Determine the (X, Y) coordinate at the center of the cell enclosing the given text.  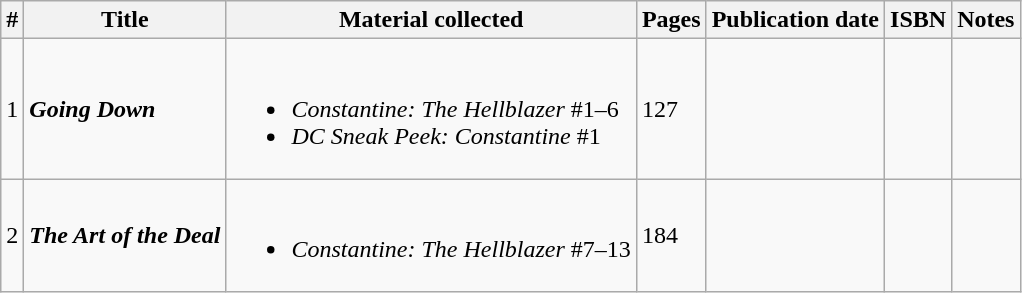
127 (671, 109)
Material collected (431, 20)
Constantine: The Hellblazer #1–6DC Sneak Peek: Constantine #1 (431, 109)
2 (12, 236)
1 (12, 109)
184 (671, 236)
The Art of the Deal (125, 236)
Constantine: The Hellblazer #7–13 (431, 236)
Publication date (795, 20)
Pages (671, 20)
Notes (986, 20)
Going Down (125, 109)
Title (125, 20)
ISBN (918, 20)
# (12, 20)
